Determine the [x, y] coordinate at the center of the cell enclosing the given text.  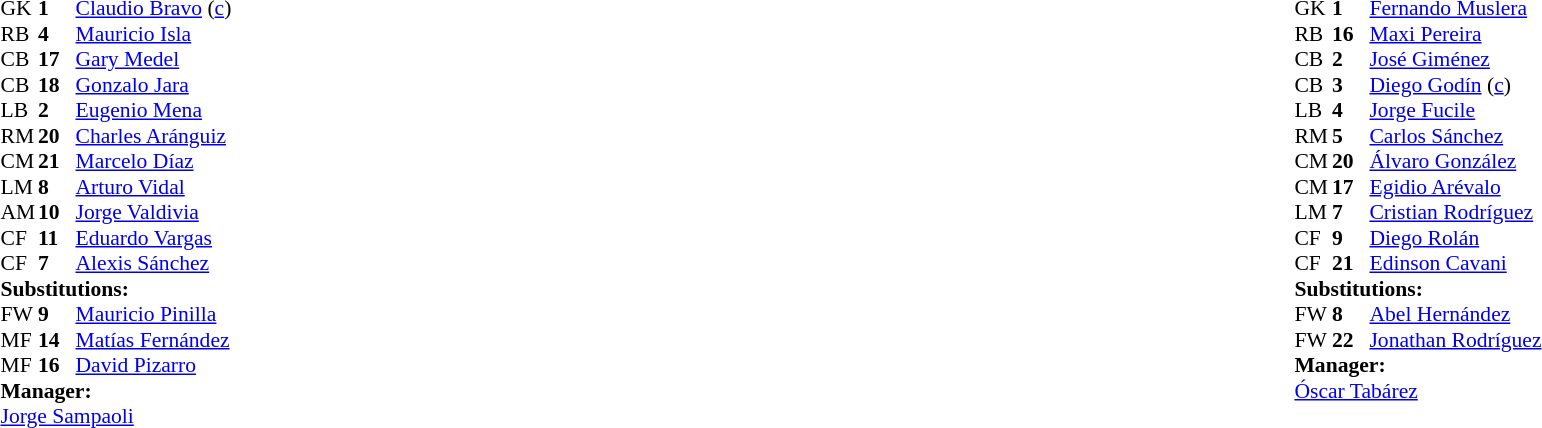
Alexis Sánchez [154, 263]
Egidio Arévalo [1455, 187]
José Giménez [1455, 59]
Gary Medel [154, 59]
18 [57, 85]
Eduardo Vargas [154, 238]
Matías Fernández [154, 340]
Cristian Rodríguez [1455, 213]
Gonzalo Jara [154, 85]
Jonathan Rodríguez [1455, 340]
Mauricio Pinilla [154, 315]
David Pizarro [154, 365]
Diego Godín (c) [1455, 85]
Marcelo Díaz [154, 161]
Óscar Tabárez [1418, 391]
Eugenio Mena [154, 111]
Mauricio Isla [154, 34]
Edinson Cavani [1455, 263]
Diego Rolán [1455, 238]
Maxi Pereira [1455, 34]
3 [1351, 85]
Carlos Sánchez [1455, 136]
Arturo Vidal [154, 187]
Charles Aránguiz [154, 136]
11 [57, 238]
Jorge Fucile [1455, 111]
10 [57, 213]
5 [1351, 136]
Álvaro González [1455, 161]
AM [19, 213]
14 [57, 340]
Jorge Valdivia [154, 213]
22 [1351, 340]
Abel Hernández [1455, 315]
